For the text-containing cell, return its midpoint in [X, Y] coordinate format. 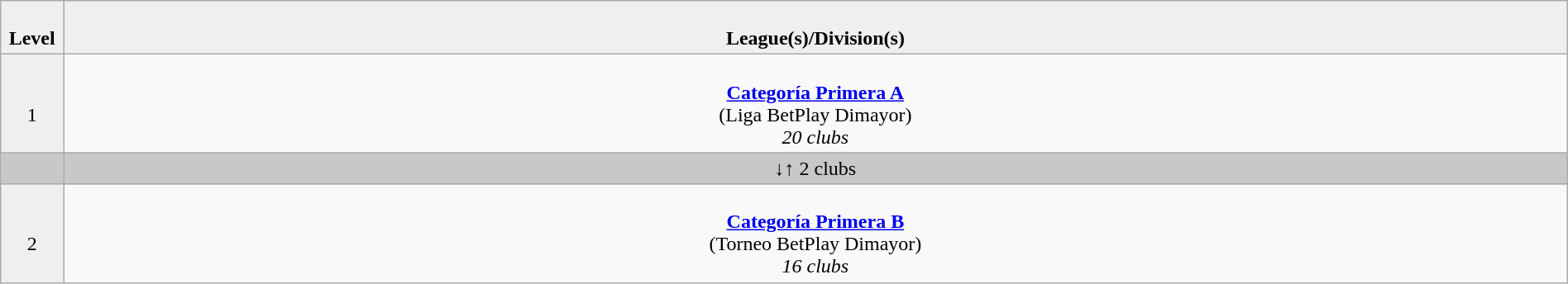
2 [32, 233]
Categoría Primera B(Torneo BetPlay Dimayor) 16 clubs [815, 233]
Level [32, 28]
↓↑ 2 clubs [815, 168]
Categoría Primera A (Liga BetPlay Dimayor) 20 clubs [815, 104]
League(s)/Division(s) [815, 28]
1 [32, 104]
